Scan for the cell matching the given text and deliver its [X, Y] coordinate at center. 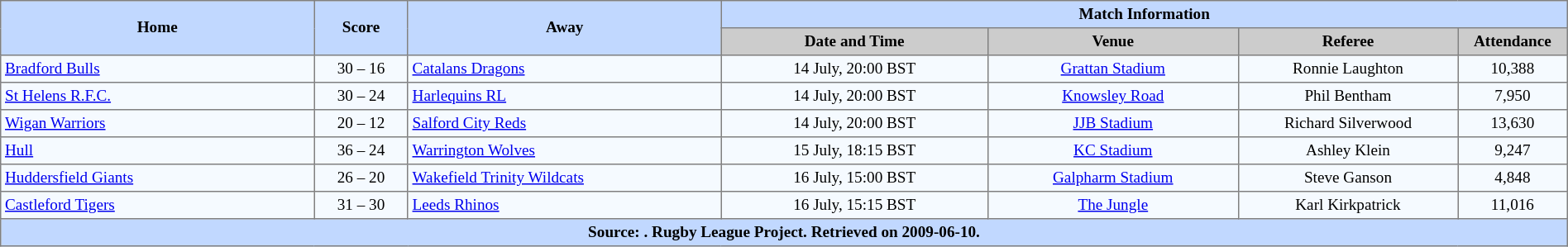
Home [157, 28]
30 – 24 [361, 96]
Hull [157, 150]
Source: . Rugby League Project. Retrieved on 2009-06-10. [784, 233]
16 July, 15:15 BST [854, 205]
St Helens R.F.C. [157, 96]
Karl Kirkpatrick [1348, 205]
Catalans Dragons [564, 69]
Grattan Stadium [1113, 69]
Bradford Bulls [157, 69]
16 July, 15:00 BST [854, 178]
Steve Ganson [1348, 178]
4,848 [1513, 178]
9,247 [1513, 150]
10,388 [1513, 69]
15 July, 18:15 BST [854, 150]
Salford City Reds [564, 124]
Referee [1348, 41]
Warrington Wolves [564, 150]
Galpharm Stadium [1113, 178]
The Jungle [1113, 205]
26 – 20 [361, 178]
Wigan Warriors [157, 124]
Huddersfield Giants [157, 178]
JJB Stadium [1113, 124]
11,016 [1513, 205]
31 – 30 [361, 205]
Wakefield Trinity Wildcats [564, 178]
Harlequins RL [564, 96]
Match Information [1145, 15]
30 – 16 [361, 69]
KC Stadium [1113, 150]
Castleford Tigers [157, 205]
Ashley Klein [1348, 150]
Leeds Rhinos [564, 205]
Phil Bentham [1348, 96]
Venue [1113, 41]
Richard Silverwood [1348, 124]
13,630 [1513, 124]
Attendance [1513, 41]
Date and Time [854, 41]
7,950 [1513, 96]
Away [564, 28]
Knowsley Road [1113, 96]
36 – 24 [361, 150]
Ronnie Laughton [1348, 69]
20 – 12 [361, 124]
Score [361, 28]
